From the cell containing the given text, extract its center point as [x, y] coordinate. 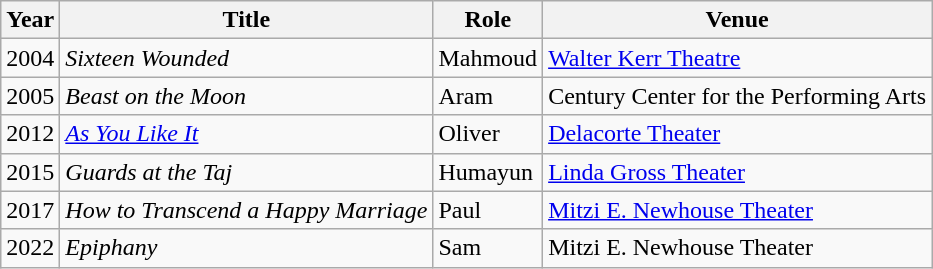
Year [30, 20]
2015 [30, 172]
2004 [30, 58]
Walter Kerr Theatre [738, 58]
Oliver [488, 134]
Guards at the Taj [246, 172]
Aram [488, 96]
Humayun [488, 172]
Paul [488, 210]
Mahmoud [488, 58]
Sixteen Wounded [246, 58]
Century Center for the Performing Arts [738, 96]
Epiphany [246, 248]
Sam [488, 248]
As You Like It [246, 134]
Venue [738, 20]
Beast on the Moon [246, 96]
2012 [30, 134]
Title [246, 20]
2022 [30, 248]
2005 [30, 96]
Delacorte Theater [738, 134]
Linda Gross Theater [738, 172]
Role [488, 20]
2017 [30, 210]
How to Transcend a Happy Marriage [246, 210]
